Detect which cell encompasses the target text, then output its [x, y] center coordinate. 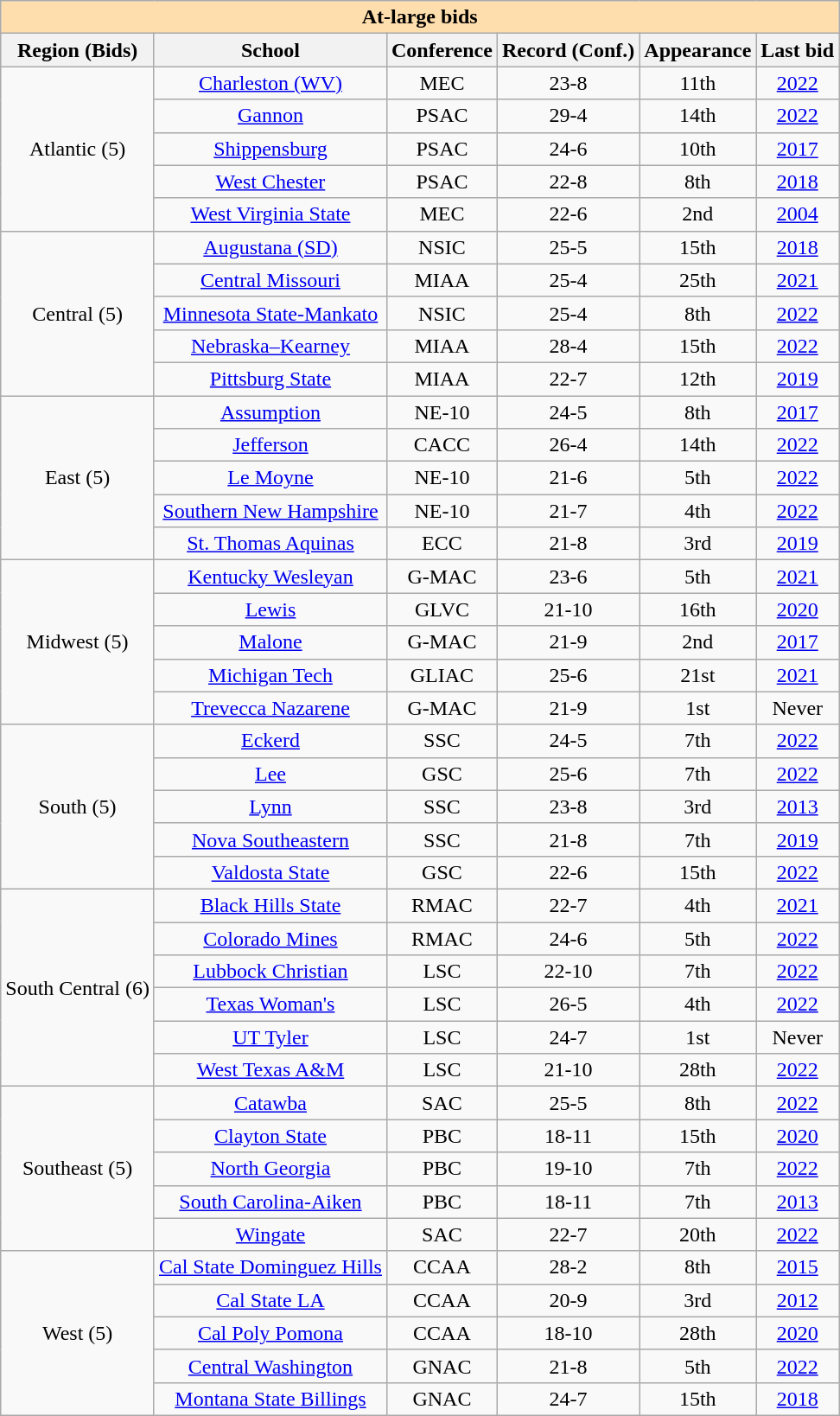
26-4 [568, 445]
Black Hills State [270, 905]
Assumption [270, 412]
Record (Conf.) [568, 50]
28-2 [568, 1267]
Pittsburg State [270, 379]
20-9 [568, 1300]
Clayton State [270, 1136]
23-6 [568, 577]
East (5) [78, 478]
Central Washington [270, 1366]
GLIAC [442, 675]
West (5) [78, 1333]
22-10 [568, 972]
18-10 [568, 1333]
CACC [442, 445]
At-large bids [420, 17]
Shippensburg [270, 149]
Central Missouri [270, 280]
West Texas A&M [270, 1070]
28-4 [568, 346]
20th [698, 1234]
Region (Bids) [78, 50]
GLVC [442, 609]
2004 [798, 214]
School [270, 50]
Kentucky Wesleyan [270, 577]
North Georgia [270, 1169]
South Carolina-Aiken [270, 1202]
Nebraska–Kearney [270, 346]
Trevecca Nazarene [270, 708]
Valdosta State [270, 872]
2015 [798, 1267]
Jefferson [270, 445]
26-5 [568, 1005]
16th [698, 609]
19-10 [568, 1169]
Cal Poly Pomona [270, 1333]
West Chester [270, 182]
Lubbock Christian [270, 972]
Le Moyne [270, 478]
Charleston (WV) [270, 83]
11th [698, 83]
Last bid [798, 50]
21-6 [568, 478]
Wingate [270, 1234]
Montana State Billings [270, 1399]
Minnesota State-Mankato [270, 313]
Atlantic (5) [78, 149]
29-4 [568, 116]
Cal State LA [270, 1300]
South (5) [78, 807]
22-8 [568, 182]
Midwest (5) [78, 642]
Colorado Mines [270, 938]
Lee [270, 774]
2012 [798, 1300]
Augustana (SD) [270, 247]
UT Tyler [270, 1037]
Lynn [270, 807]
Conference [442, 50]
25th [698, 280]
Lewis [270, 609]
St. Thomas Aquinas [270, 544]
Nova Southeastern [270, 839]
Texas Woman's [270, 1005]
21-7 [568, 511]
Central (5) [78, 313]
Cal State Dominguez Hills [270, 1267]
Appearance [698, 50]
Catawba [270, 1103]
Eckerd [270, 741]
21st [698, 675]
Michigan Tech [270, 675]
ECC [442, 544]
Southeast (5) [78, 1169]
Southern New Hampshire [270, 511]
West Virginia State [270, 214]
Malone [270, 642]
South Central (6) [78, 987]
Gannon [270, 116]
10th [698, 149]
12th [698, 379]
